Search for the cell housing the specified text and yield its (X, Y) center coordinate. 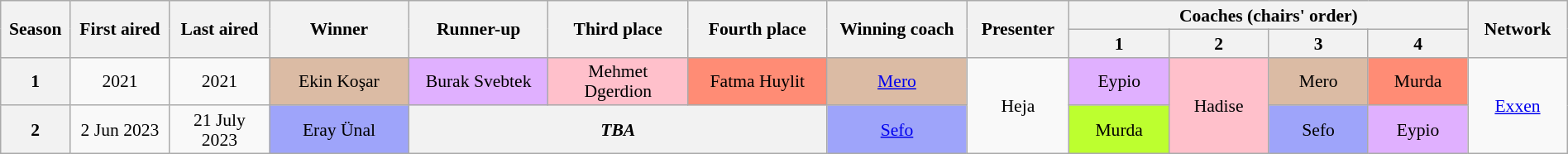
Network (1518, 29)
Winning coach (896, 29)
Heja (1018, 105)
Third place (619, 29)
Hadise (1218, 105)
Exxen (1518, 105)
Eray Ünal (339, 130)
First aired (120, 29)
Fourth place (758, 29)
Burak Svebtek (478, 81)
Presenter (1018, 29)
21 July 2023 (219, 130)
Coaches (chairs' order) (1269, 15)
Ekin Koşar (339, 81)
Mehmet Dgerdion (619, 81)
Winner (339, 29)
TBA (618, 130)
4 (1417, 43)
Fatma Huylit (758, 81)
Season (36, 29)
Last aired (219, 29)
3 (1318, 43)
2 Jun 2023 (120, 130)
Runner-up (478, 29)
